Pinpoint the cell where the given text exists, returning its [X, Y] midpoint coordinate. 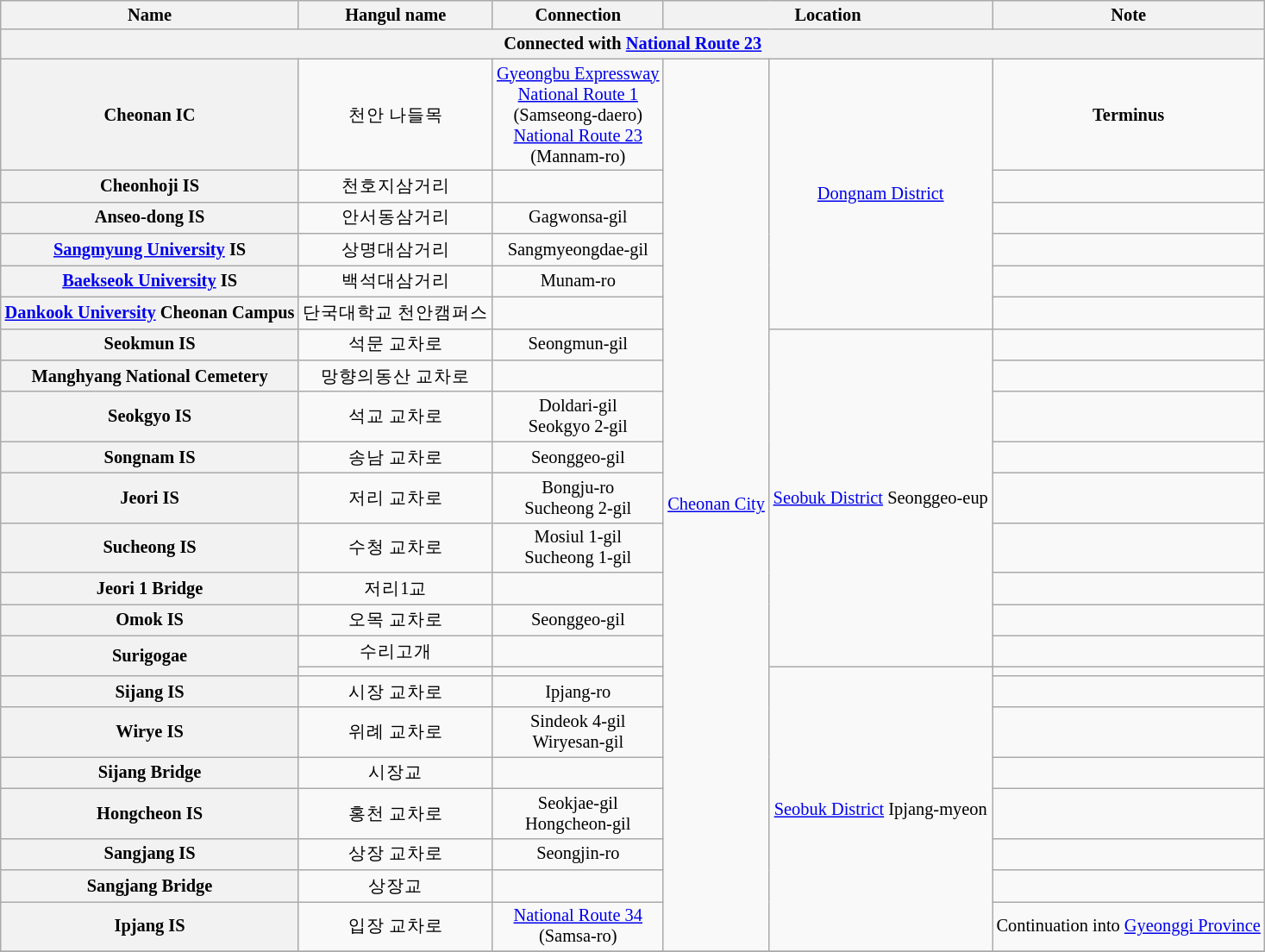
Mosiul 1-gilSucheong 1-gil [578, 548]
Sangmyeongdae-gil [578, 250]
Jeori IS [150, 498]
Baekseok University IS [150, 281]
Dongnam District [881, 193]
저리1교 [395, 588]
수리고개 [395, 652]
Seongmun-gil [578, 345]
Location [828, 15]
Songnam IS [150, 457]
단국대학교 천안캠퍼스 [395, 312]
Hangul name [395, 15]
상장교 [395, 885]
Bongju-roSucheong 2-gil [578, 498]
Manghyang National Cemetery [150, 376]
Sijang IS [150, 692]
Dankook University Cheonan Campus [150, 312]
Terminus [1129, 115]
Surigogae [150, 655]
망향의동산 교차로 [395, 376]
Sangmyung University IS [150, 250]
Sucheong IS [150, 548]
Seokjae-gilHongcheon-gil [578, 813]
송남 교차로 [395, 457]
Anseo-dong IS [150, 217]
Seokmun IS [150, 345]
Cheonan IC [150, 115]
Seongjin-ro [578, 854]
Sangjang IS [150, 854]
Omok IS [150, 619]
석교 교차로 [395, 416]
Gyeongbu ExpresswayNational Route 1(Samseong-daero)National Route 23(Mannam-ro) [578, 115]
Connection [578, 15]
Jeori 1 Bridge [150, 588]
천호지삼거리 [395, 186]
Ipjang IS [150, 926]
위례 교차로 [395, 732]
Sangjang Bridge [150, 885]
Continuation into Gyeonggi Province [1129, 926]
National Route 34(Samsa-ro) [578, 926]
Sindeok 4-gilWiryesan-gil [578, 732]
Name [150, 15]
Munam-ro [578, 281]
오목 교차로 [395, 619]
천안 나들목 [395, 115]
Note [1129, 15]
Seobuk District Ipjang-myeon [881, 809]
홍천 교차로 [395, 813]
Hongcheon IS [150, 813]
Seobuk District Seonggeo-eup [881, 498]
Cheonhoji IS [150, 186]
안서동삼거리 [395, 217]
Connected with National Route 23 [633, 44]
Cheonan City [716, 505]
Wirye IS [150, 732]
백석대삼거리 [395, 281]
Gagwonsa-gil [578, 217]
상장 교차로 [395, 854]
저리 교차로 [395, 498]
석문 교차로 [395, 345]
Seokgyo IS [150, 416]
Sijang Bridge [150, 773]
상명대삼거리 [395, 250]
Ipjang-ro [578, 692]
입장 교차로 [395, 926]
수청 교차로 [395, 548]
Doldari-gilSeokgyo 2-gil [578, 416]
시장교 [395, 773]
시장 교차로 [395, 692]
